For the text-containing cell, return its midpoint in (x, y) coordinate format. 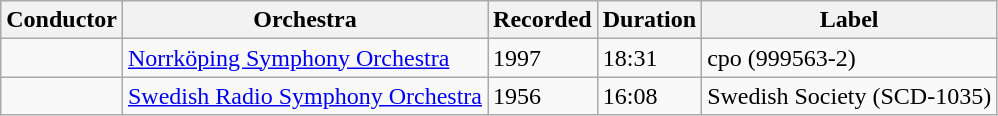
Swedish Society (SCD-1035) (850, 96)
Recorded (543, 20)
1997 (543, 58)
Swedish Radio Symphony Orchestra (304, 96)
Label (850, 20)
Conductor (62, 20)
Norrköping Symphony Orchestra (304, 58)
cpo (999563-2) (850, 58)
1956 (543, 96)
16:08 (649, 96)
Duration (649, 20)
18:31 (649, 58)
Orchestra (304, 20)
